Pinpoint the cell where the given text exists, returning its (x, y) midpoint coordinate. 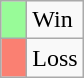
Loss (55, 58)
Win (55, 20)
